Extract the (x, y) coordinate from the center of the cell holding the provided text.  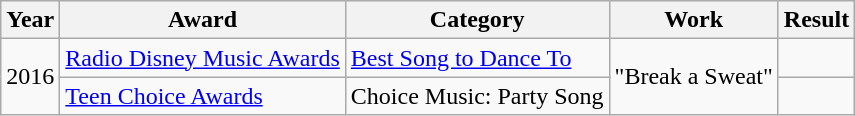
Radio Disney Music Awards (203, 58)
Award (203, 20)
"Break a Sweat" (694, 77)
2016 (30, 77)
Work (694, 20)
Teen Choice Awards (203, 96)
Best Song to Dance To (477, 58)
Result (816, 20)
Choice Music: Party Song (477, 96)
Year (30, 20)
Category (477, 20)
